Return [X, Y] of the center of cell containing provided text 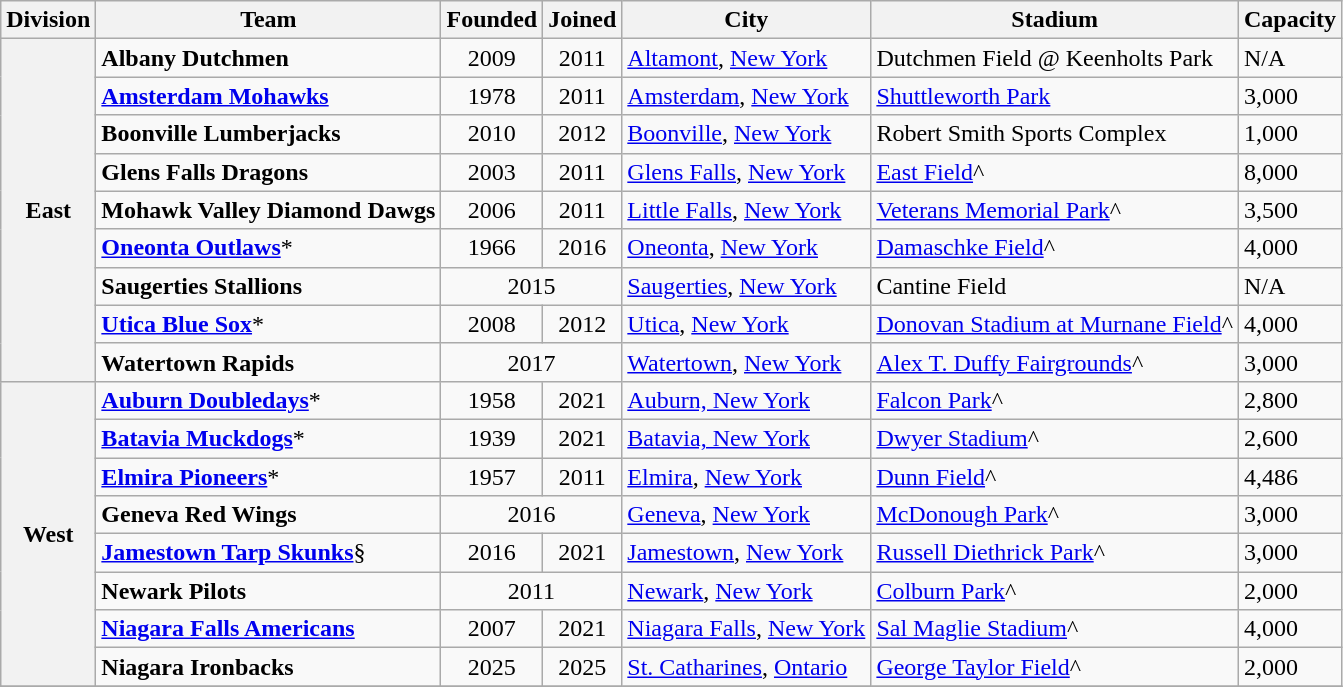
2008 [492, 324]
Dwyer Stadium^ [1055, 438]
Shuttleworth Park [1055, 96]
Sal Maglie Stadium^ [1055, 629]
2017 [532, 362]
2010 [492, 134]
George Taylor Field^ [1055, 667]
2009 [492, 58]
Jamestown, New York [746, 553]
Auburn Doubledays* [268, 400]
Watertown Rapids [268, 362]
Newark Pilots [268, 591]
1939 [492, 438]
Oneonta, New York [746, 248]
Joined [582, 20]
Cantine Field [1055, 286]
Amsterdam Mohawks [268, 96]
St. Catharines, Ontario [746, 667]
Donovan Stadium at Murnane Field^ [1055, 324]
Utica Blue Sox* [268, 324]
Boonville Lumberjacks [268, 134]
2006 [492, 210]
1978 [492, 96]
Team [268, 20]
2,800 [1290, 400]
2015 [532, 286]
Niagara Falls Americans [268, 629]
Batavia Muckdogs* [268, 438]
Veterans Memorial Park^ [1055, 210]
Robert Smith Sports Complex [1055, 134]
Oneonta Outlaws* [268, 248]
Falcon Park^ [1055, 400]
Jamestown Tarp Skunks§ [268, 553]
Alex T. Duffy Fairgrounds^ [1055, 362]
Saugerties, New York [746, 286]
2,600 [1290, 438]
Amsterdam, New York [746, 96]
Russell Diethrick Park^ [1055, 553]
Geneva Red Wings [268, 515]
Stadium [1055, 20]
Founded [492, 20]
Capacity [1290, 20]
Glens Falls Dragons [268, 172]
Saugerties Stallions [268, 286]
Little Falls, New York [746, 210]
East [48, 210]
Albany Dutchmen [268, 58]
1957 [492, 477]
2007 [492, 629]
Utica, New York [746, 324]
1966 [492, 248]
Dunn Field^ [1055, 477]
McDonough Park^ [1055, 515]
Boonville, New York [746, 134]
4,486 [1290, 477]
Batavia, New York [746, 438]
1,000 [1290, 134]
Dutchmen Field @ Keenholts Park [1055, 58]
Altamont, New York [746, 58]
1958 [492, 400]
Mohawk Valley Diamond Dawgs [268, 210]
Newark, New York [746, 591]
Niagara Ironbacks [268, 667]
West [48, 533]
3,500 [1290, 210]
City [746, 20]
Geneva, New York [746, 515]
Watertown, New York [746, 362]
2003 [492, 172]
Division [48, 20]
East Field^ [1055, 172]
Colburn Park^ [1055, 591]
Damaschke Field^ [1055, 248]
Auburn, New York [746, 400]
Elmira, New York [746, 477]
Elmira Pioneers* [268, 477]
8,000 [1290, 172]
Niagara Falls, New York [746, 629]
Glens Falls, New York [746, 172]
